Identify which cell holds the provided text, then report its (X, Y) central coordinate. 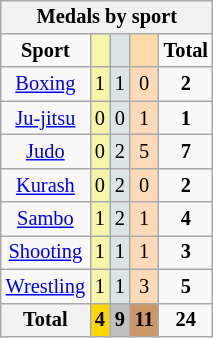
24 (186, 320)
9 (120, 320)
Ju-jitsu (46, 118)
Medals by sport (107, 17)
Boxing (46, 84)
Judo (46, 152)
11 (144, 320)
7 (186, 152)
Kurash (46, 185)
Wrestling (46, 286)
Sport (46, 51)
Shooting (46, 253)
Sambo (46, 219)
